Return [X, Y] of the center of cell containing provided text 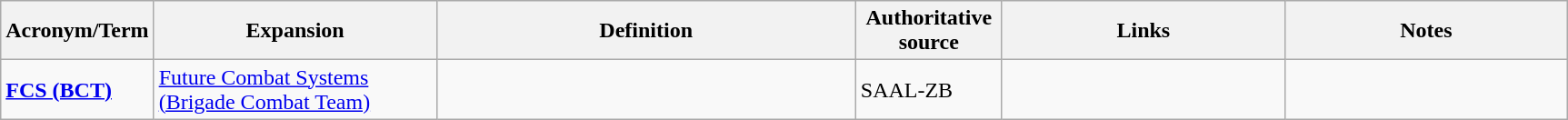
Future Combat Systems (Brigade Combat Team) [295, 89]
Expansion [295, 31]
Definition [645, 31]
Acronym/Term [77, 31]
FCS (BCT) [77, 89]
Authoritative source [929, 31]
Links [1144, 31]
SAAL-ZB [929, 89]
Notes [1425, 31]
